Locate the cell with the specified text and output its [X, Y] center coordinate. 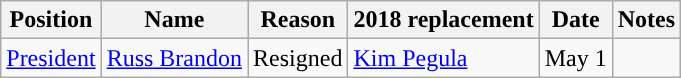
Reason [298, 20]
May 1 [576, 58]
Resigned [298, 58]
Russ Brandon [174, 58]
Name [174, 20]
Kim Pegula [444, 58]
Notes [646, 20]
Date [576, 20]
President [51, 58]
2018 replacement [444, 20]
Position [51, 20]
